Detect which cell encompasses the target text, then output its (x, y) center coordinate. 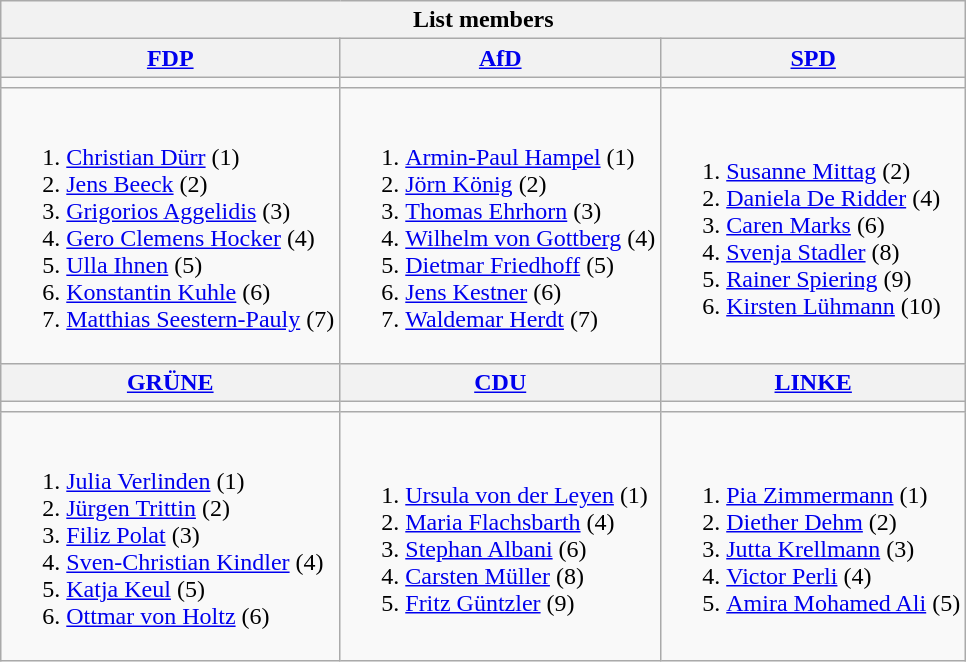
GRÜNE (170, 382)
Pia Zimmermann (1)Diether Dehm (2)Jutta Krellmann (3)Victor Perli (4)Amira Mohamed Ali (5) (814, 536)
Julia Verlinden (1)Jürgen Trittin (2)Filiz Polat (3)Sven-Christian Kindler (4)Katja Keul (5)Ottmar von Holtz (6) (170, 536)
CDU (500, 382)
FDP (170, 58)
Christian Dürr (1)Jens Beeck (2)Grigorios Aggelidis (3)Gero Clemens Hocker (4)Ulla Ihnen (5)Konstantin Kuhle (6)Matthias Seestern-Pauly (7) (170, 226)
Susanne Mittag (2)Daniela De Ridder (4)Caren Marks (6)Svenja Stadler (8)Rainer Spiering (9)Kirsten Lühmann (10) (814, 226)
Ursula von der Leyen (1)Maria Flachsbarth (4)Stephan Albani (6)Carsten Müller (8)Fritz Güntzler (9) (500, 536)
LINKE (814, 382)
List members (484, 20)
AfD (500, 58)
Armin-Paul Hampel (1)Jörn König (2)Thomas Ehrhorn (3)Wilhelm von Gottberg (4)Dietmar Friedhoff (5)Jens Kestner (6)Waldemar Herdt (7) (500, 226)
SPD (814, 58)
